Capture the cell that displays the provided text and extract its (x, y) central coordinate. 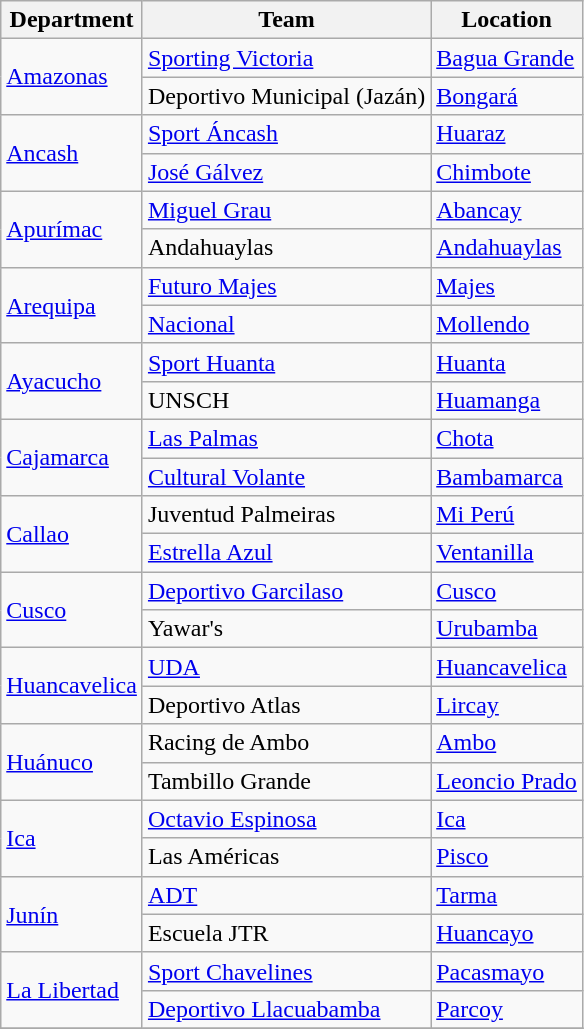
Mollendo (507, 324)
Deportivo Garcilaso (286, 591)
José Gálvez (286, 172)
Deportivo Municipal (Jazán) (286, 96)
ADT (286, 895)
Leoncio Prado (507, 781)
Junín (72, 914)
Ventanilla (507, 553)
Arequipa (72, 305)
UNSCH (286, 400)
Lircay (507, 705)
Parcoy (507, 1009)
La Libertad (72, 990)
Bambamarca (507, 477)
Chimbote (507, 172)
Sport Chavelines (286, 971)
Sporting Victoria (286, 58)
Escuela JTR (286, 933)
Chota (507, 438)
Urubamba (507, 629)
Abancay (507, 210)
Amazonas (72, 77)
Racing de Ambo (286, 743)
Tarma (507, 895)
Bongará (507, 96)
Location (507, 20)
Pacasmayo (507, 971)
Nacional (286, 324)
Department (72, 20)
Deportivo Atlas (286, 705)
Huancayo (507, 933)
Cajamarca (72, 457)
UDA (286, 667)
Majes (507, 286)
Futuro Majes (286, 286)
Sport Áncash (286, 134)
Huaraz (507, 134)
Las Palmas (286, 438)
Cultural Volante (286, 477)
Mi Perú (507, 515)
Huamanga (507, 400)
Estrella Azul (286, 553)
Deportivo Llacuabamba (286, 1009)
Bagua Grande (507, 58)
Pisco (507, 857)
Team (286, 20)
Juventud Palmeiras (286, 515)
Tambillo Grande (286, 781)
Huánuco (72, 762)
Miguel Grau (286, 210)
Yawar's (286, 629)
Ancash (72, 153)
Las Américas (286, 857)
Ambo (507, 743)
Callao (72, 534)
Octavio Espinosa (286, 819)
Apurímac (72, 229)
Sport Huanta (286, 362)
Ayacucho (72, 381)
Huanta (507, 362)
